Find where the given text appears and provide that cell's center as (X, Y) coordinate. 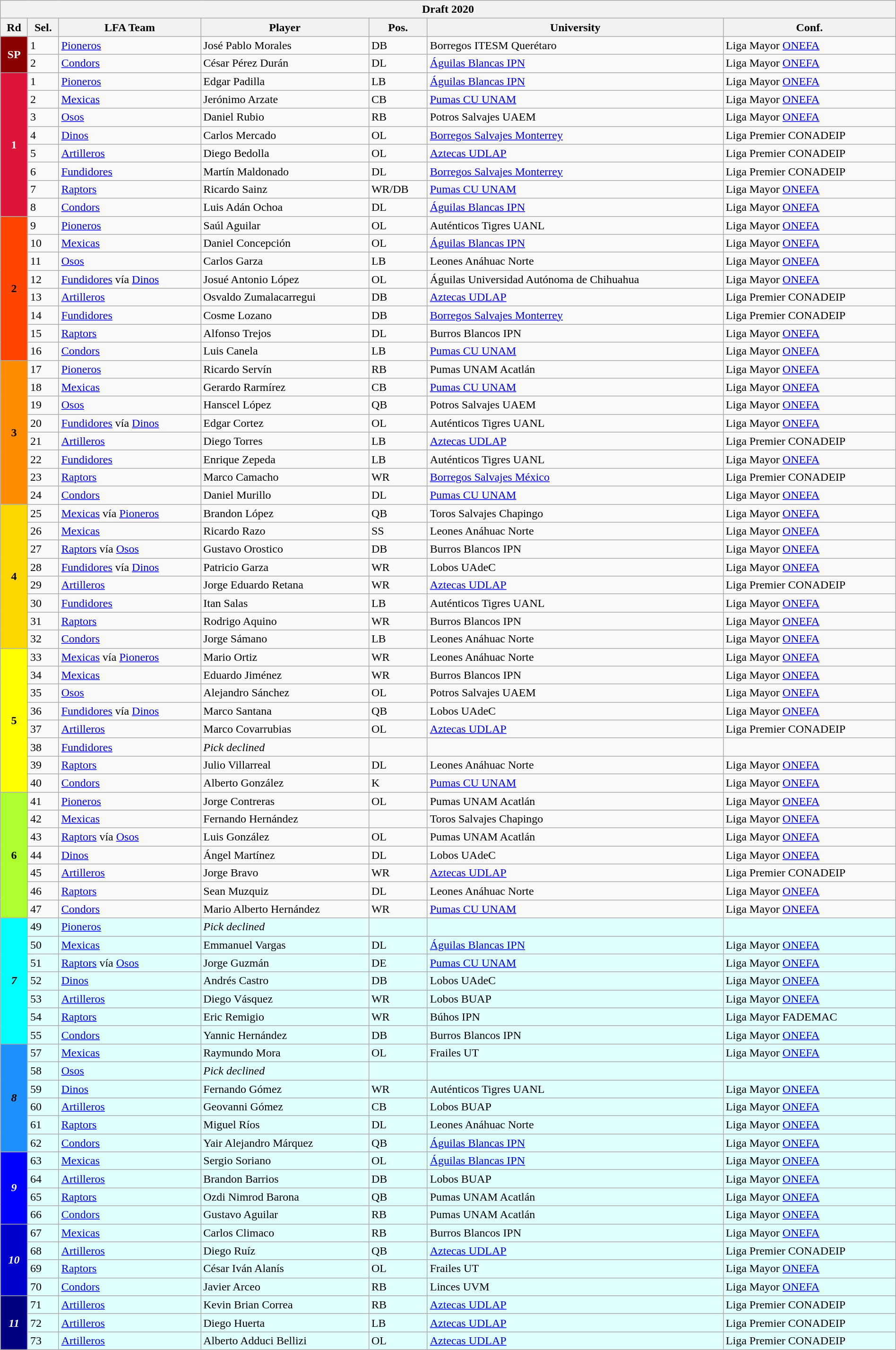
Hanscel López (285, 405)
12 (43, 279)
Gustavo Orostico (285, 549)
50 (43, 945)
28 (43, 567)
Alberto Adduci Bellizi (285, 1341)
29 (43, 585)
Osvaldo Zumalacarregui (285, 297)
Mario Alberto Hernández (285, 909)
Diego Bedolla (285, 153)
21 (43, 441)
14 (43, 315)
Jorge Sámano (285, 639)
62 (43, 1143)
54 (43, 1017)
Conf. (809, 27)
Emmanuel Vargas (285, 945)
18 (43, 387)
SP (14, 54)
71 (43, 1305)
Gerardo Rarmírez (285, 387)
38 (43, 747)
Geovanni Gómez (285, 1107)
39 (43, 765)
44 (43, 855)
60 (43, 1107)
42 (43, 819)
Rodrigo Aquino (285, 621)
Ricardo Razo (285, 531)
30 (43, 603)
Jorge Guzmán (285, 963)
Ricardo Sainz (285, 189)
Brandon López (285, 513)
Miguel Ríos (285, 1125)
Carlos Climaco (285, 1233)
61 (43, 1125)
22 (43, 459)
Sergio Soriano (285, 1161)
Diego Vásquez (285, 999)
Marco Camacho (285, 477)
24 (43, 495)
51 (43, 963)
Sean Muzquiz (285, 891)
55 (43, 1035)
Marco Santana (285, 711)
Yannic Hernández (285, 1035)
Fernando Hernández (285, 819)
58 (43, 1071)
Alfonso Trejos (285, 333)
65 (43, 1197)
19 (43, 405)
45 (43, 873)
LFA Team (129, 27)
68 (43, 1251)
Patricio Garza (285, 567)
67 (43, 1233)
Carlos Garza (285, 261)
K (398, 783)
José Pablo Morales (285, 45)
52 (43, 981)
Carlos Mercado (285, 135)
34 (43, 675)
13 (43, 297)
Brandon Barrios (285, 1179)
Mario Ortiz (285, 657)
37 (43, 729)
31 (43, 621)
Enrique Zepeda (285, 459)
Luis Adán Ochoa (285, 207)
64 (43, 1179)
Ángel Martínez (285, 855)
Daniel Murillo (285, 495)
43 (43, 837)
15 (43, 333)
Eduardo Jiménez (285, 675)
Andrés Castro (285, 981)
32 (43, 639)
49 (43, 927)
Diego Ruíz (285, 1251)
57 (43, 1053)
25 (43, 513)
27 (43, 549)
26 (43, 531)
Josué Antonio López (285, 279)
36 (43, 711)
DE (398, 963)
Búhos IPN (575, 1017)
16 (43, 351)
Yair Alejandro Márquez (285, 1143)
72 (43, 1323)
63 (43, 1161)
Pos. (398, 27)
Itan Salas (285, 603)
Daniel Concepción (285, 243)
Kevin Brian Correa (285, 1305)
41 (43, 801)
Draft 2020 (448, 9)
Liga Mayor FADEMAC (809, 1017)
César Iván Alanís (285, 1269)
Fernando Gómez (285, 1089)
Linces UVM (575, 1287)
70 (43, 1287)
Águilas Universidad Autónoma de Chihuahua (575, 279)
Alberto González (285, 783)
Saúl Aguilar (285, 225)
WR/DB (398, 189)
Edgar Padilla (285, 81)
Ozdi Nimrod Barona (285, 1197)
SS (398, 531)
Borregos ITESM Querétaro (575, 45)
53 (43, 999)
University (575, 27)
20 (43, 423)
Jerónimo Arzate (285, 99)
Rd (14, 27)
Cosme Lozano (285, 315)
César Pérez Durán (285, 63)
Luis González (285, 837)
Diego Torres (285, 441)
17 (43, 369)
Sel. (43, 27)
73 (43, 1341)
Daniel Rubio (285, 117)
Martín Maldonado (285, 171)
23 (43, 477)
66 (43, 1215)
Edgar Cortez (285, 423)
59 (43, 1089)
Jorge Bravo (285, 873)
Alejandro Sánchez (285, 693)
Jorge Contreras (285, 801)
Luis Canela (285, 351)
Player (285, 27)
Diego Huerta (285, 1323)
Jorge Eduardo Retana (285, 585)
46 (43, 891)
35 (43, 693)
33 (43, 657)
Javier Arceo (285, 1287)
Ricardo Servín (285, 369)
Raymundo Mora (285, 1053)
47 (43, 909)
Eric Remigio (285, 1017)
Julio Villarreal (285, 765)
Marco Covarrubias (285, 729)
Borregos Salvajes México (575, 477)
69 (43, 1269)
40 (43, 783)
Gustavo Aguilar (285, 1215)
